Return the (x, y) coordinate for the center point of the cell that contains the specified text.  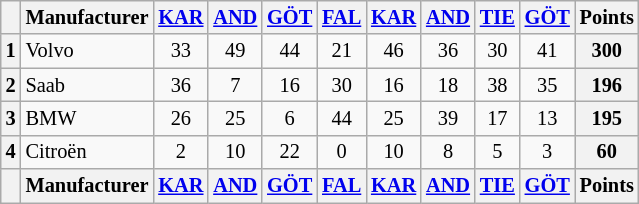
195 (607, 118)
41 (548, 51)
38 (498, 85)
Saab (88, 85)
21 (342, 51)
0 (342, 152)
13 (548, 118)
300 (607, 51)
18 (448, 85)
BMW (88, 118)
8 (448, 152)
17 (498, 118)
49 (235, 51)
7 (235, 85)
22 (290, 152)
Volvo (88, 51)
6 (290, 118)
46 (394, 51)
35 (548, 85)
60 (607, 152)
33 (180, 51)
5 (498, 152)
Citroën (88, 152)
39 (448, 118)
1 (11, 51)
26 (180, 118)
196 (607, 85)
4 (11, 152)
